Capture the cell that displays the provided text and extract its (x, y) central coordinate. 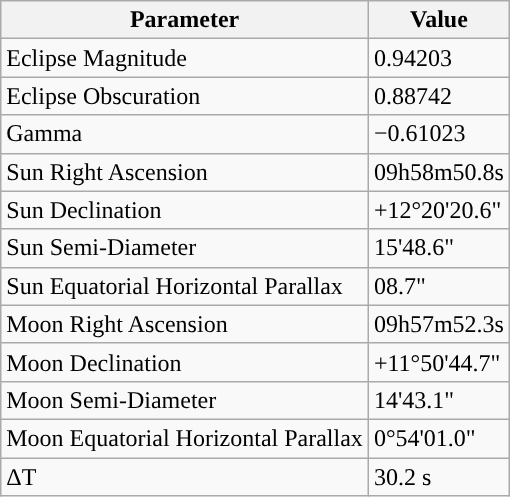
Moon Semi-Diameter (185, 400)
Sun Semi-Diameter (185, 248)
Sun Right Ascension (185, 172)
Sun Equatorial Horizontal Parallax (185, 286)
Eclipse Magnitude (185, 58)
09h58m50.8s (438, 172)
Moon Equatorial Horizontal Parallax (185, 438)
−0.61023 (438, 134)
Parameter (185, 20)
ΔT (185, 477)
14'43.1" (438, 400)
Sun Declination (185, 210)
08.7" (438, 286)
0°54'01.0" (438, 438)
Moon Declination (185, 362)
Value (438, 20)
0.94203 (438, 58)
09h57m52.3s (438, 324)
Eclipse Obscuration (185, 96)
30.2 s (438, 477)
+12°20'20.6" (438, 210)
Gamma (185, 134)
Moon Right Ascension (185, 324)
0.88742 (438, 96)
+11°50'44.7" (438, 362)
15'48.6" (438, 248)
